Extract the [X, Y] coordinate from the center of the cell holding the provided text.  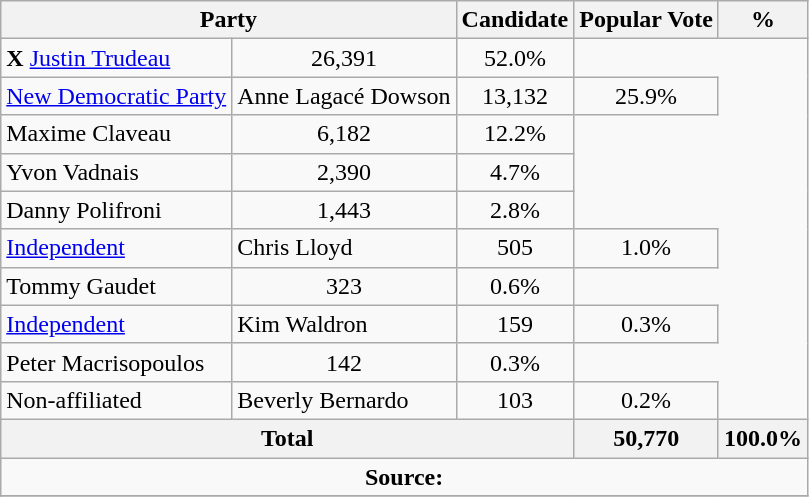
323 [344, 286]
142 [344, 362]
Yvon Vadnais [116, 172]
Candidate [515, 20]
100.0% [762, 438]
25.9% [646, 96]
Total [288, 438]
52.0% [515, 58]
Peter Macrisopoulos [116, 362]
6,182 [344, 134]
50,770 [646, 438]
X Justin Trudeau [116, 58]
1.0% [646, 248]
Chris Lloyd [344, 248]
Beverly Bernardo [344, 400]
0.6% [515, 286]
2,390 [344, 172]
103 [515, 400]
12.2% [515, 134]
2.8% [515, 210]
Kim Waldron [344, 324]
13,132 [515, 96]
Maxime Claveau [116, 134]
Non-affiliated [116, 400]
New Democratic Party [116, 96]
Danny Polifroni [116, 210]
Party [228, 20]
159 [515, 324]
Source: [404, 477]
505 [515, 248]
0.2% [646, 400]
% [762, 20]
4.7% [515, 172]
Tommy Gaudet [116, 286]
Popular Vote [646, 20]
Anne Lagacé Dowson [344, 96]
1,443 [344, 210]
26,391 [344, 58]
